Determine the [X, Y] coordinate at the center of the cell enclosing the given text.  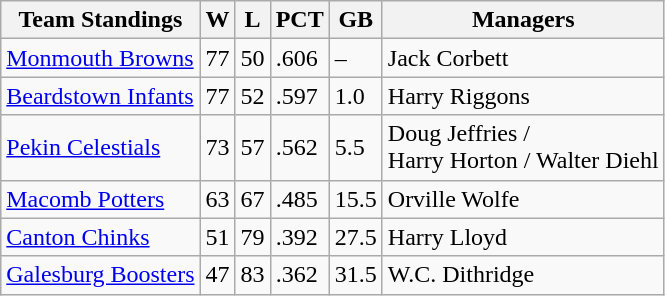
W.C. Dithridge [523, 275]
.562 [300, 148]
57 [252, 148]
Managers [523, 20]
Harry Lloyd [523, 237]
73 [218, 148]
Beardstown Infants [100, 96]
Doug Jeffries / Harry Horton / Walter Diehl [523, 148]
Harry Riggons [523, 96]
.362 [300, 275]
1.0 [356, 96]
– [356, 58]
.485 [300, 199]
50 [252, 58]
15.5 [356, 199]
PCT [300, 20]
Jack Corbett [523, 58]
83 [252, 275]
Canton Chinks [100, 237]
47 [218, 275]
L [252, 20]
W [218, 20]
79 [252, 237]
31.5 [356, 275]
Orville Wolfe [523, 199]
5.5 [356, 148]
52 [252, 96]
Monmouth Browns [100, 58]
27.5 [356, 237]
63 [218, 199]
.597 [300, 96]
.606 [300, 58]
GB [356, 20]
.392 [300, 237]
Team Standings [100, 20]
67 [252, 199]
Macomb Potters [100, 199]
Pekin Celestials [100, 148]
51 [218, 237]
Galesburg Boosters [100, 275]
